Determine the [X, Y] coordinate at the center of the cell enclosing the given text.  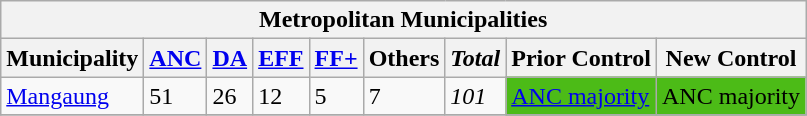
Others [404, 58]
Total [476, 58]
Metropolitan Municipalities [404, 20]
51 [176, 96]
ANC [176, 58]
Municipality [72, 58]
26 [230, 96]
EFF [281, 58]
FF+ [336, 58]
Mangaung [72, 96]
New Control [732, 58]
12 [281, 96]
101 [476, 96]
5 [336, 96]
7 [404, 96]
DA [230, 58]
Prior Control [582, 58]
